For the text-containing cell, return its midpoint in (x, y) coordinate format. 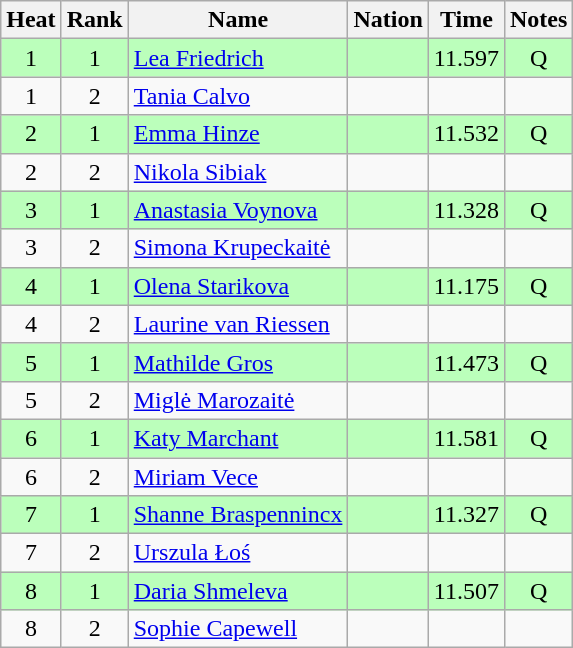
Nation (388, 20)
Heat (31, 20)
11.507 (466, 591)
11.175 (466, 286)
Time (466, 20)
Urszula Łoś (238, 553)
Lea Friedrich (238, 58)
11.327 (466, 515)
Rank (94, 20)
Sophie Capewell (238, 629)
11.328 (466, 210)
Daria Shmeleva (238, 591)
Simona Krupeckaitė (238, 248)
Shanne Braspennincx (238, 515)
Katy Marchant (238, 438)
11.532 (466, 134)
Name (238, 20)
Laurine van Riessen (238, 324)
Nikola Sibiak (238, 172)
11.473 (466, 362)
Mathilde Gros (238, 362)
Emma Hinze (238, 134)
Notes (538, 20)
Olena Starikova (238, 286)
Miriam Vece (238, 477)
Miglė Marozaitė (238, 400)
Anastasia Voynova (238, 210)
11.581 (466, 438)
Tania Calvo (238, 96)
11.597 (466, 58)
